Output the [x, y] coordinate of the center of the cell containing the given text.  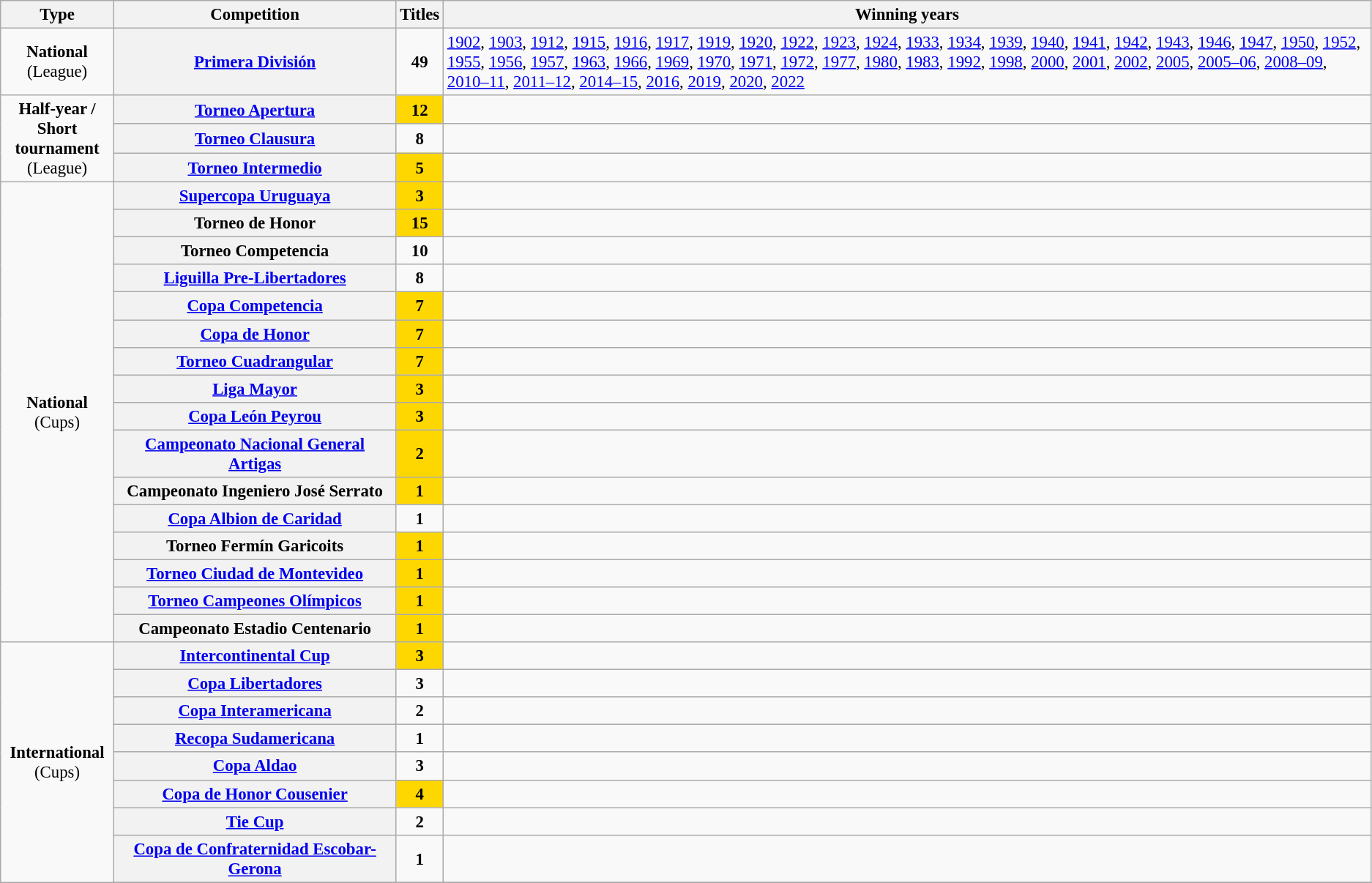
Type [57, 15]
Titles [420, 15]
Intercontinental Cup [255, 656]
Copa Interamericana [255, 711]
10 [420, 251]
Copa Competencia [255, 306]
Liguilla Pre-Libertadores [255, 279]
Winning years [908, 15]
Competition [255, 15]
Copa Albion de Caridad [255, 518]
Primera División [255, 62]
Torneo Fermín Garicoits [255, 546]
Torneo Ciudad de Montevideo [255, 573]
National(League) [57, 62]
Campeonato Nacional General Artigas [255, 454]
Campeonato Ingeniero José Serrato [255, 491]
Campeonato Estadio Centenario [255, 629]
Copa de Honor Cousenier [255, 794]
Half-year / Shorttournament(League) [57, 139]
12 [420, 110]
Copa Aldao [255, 767]
Torneo Apertura [255, 110]
Copa de Confraternidad Escobar-Gerona [255, 858]
Torneo Campeones Olímpicos [255, 601]
Torneo Cuadrangular [255, 361]
Supercopa Uruguaya [255, 196]
National(Cups) [57, 412]
Torneo Competencia [255, 251]
15 [420, 223]
Tie Cup [255, 821]
5 [420, 168]
4 [420, 794]
Copa Libertadores [255, 684]
Recopa Sudamericana [255, 739]
Copa de Honor [255, 334]
Torneo Intermedio [255, 168]
Torneo de Honor [255, 223]
49 [420, 62]
Copa León Peyrou [255, 416]
Liga Mayor [255, 389]
International(Cups) [57, 762]
Torneo Clausura [255, 139]
